Determine the (x, y) coordinate at the center of the cell enclosing the given text.  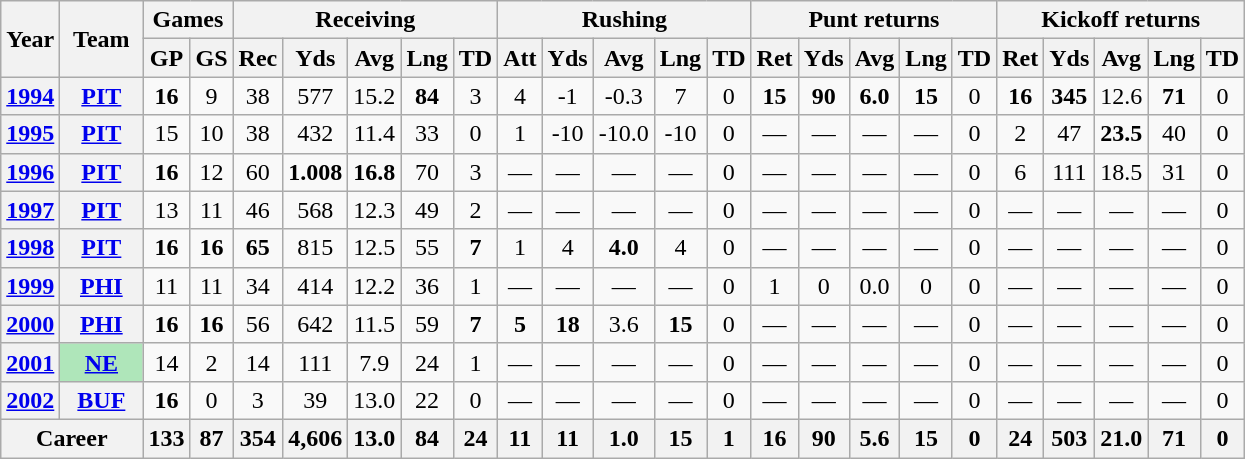
47 (1070, 134)
15.2 (374, 96)
16.8 (374, 172)
1998 (30, 248)
503 (1070, 438)
56 (258, 324)
40 (1174, 134)
5 (520, 324)
12.2 (374, 286)
4.0 (624, 248)
-1 (568, 96)
432 (316, 134)
46 (258, 210)
33 (427, 134)
-10.0 (624, 134)
7.9 (374, 362)
12 (212, 172)
NE (102, 362)
12.3 (374, 210)
1994 (30, 96)
345 (1070, 96)
70 (427, 172)
Rec (258, 58)
3.6 (624, 324)
GS (212, 58)
22 (427, 400)
568 (316, 210)
36 (427, 286)
6.0 (874, 96)
Att (520, 58)
1997 (30, 210)
354 (258, 438)
18 (568, 324)
642 (316, 324)
133 (166, 438)
577 (316, 96)
31 (1174, 172)
65 (258, 248)
10 (212, 134)
55 (427, 248)
1.0 (624, 438)
60 (258, 172)
23.5 (1122, 134)
34 (258, 286)
1996 (30, 172)
1999 (30, 286)
9 (212, 96)
Receiving (366, 20)
39 (316, 400)
4,606 (316, 438)
6 (1020, 172)
21.0 (1122, 438)
2002 (30, 400)
1995 (30, 134)
12.5 (374, 248)
5.6 (874, 438)
-0.3 (624, 96)
2000 (30, 324)
18.5 (1122, 172)
59 (427, 324)
87 (212, 438)
13 (166, 210)
11.5 (374, 324)
Kickoff returns (1121, 20)
1.008 (316, 172)
12.6 (1122, 96)
Punt returns (874, 20)
0.0 (874, 286)
11.4 (374, 134)
Year (30, 39)
2001 (30, 362)
Games (188, 20)
GP (166, 58)
BUF (102, 400)
Career (72, 438)
49 (427, 210)
Team (102, 39)
815 (316, 248)
Rushing (624, 20)
414 (316, 286)
